Return the [x, y] coordinate for the center point of the cell that contains the specified text.  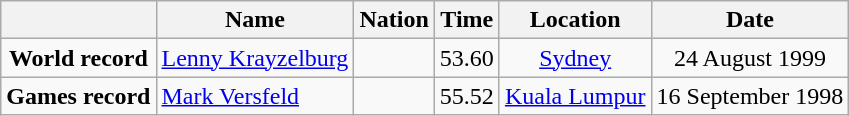
Nation [394, 20]
Games record [78, 96]
16 September 1998 [750, 96]
55.52 [466, 96]
Sydney [575, 58]
Time [466, 20]
Location [575, 20]
53.60 [466, 58]
Date [750, 20]
Kuala Lumpur [575, 96]
24 August 1999 [750, 58]
Lenny Krayzelburg [255, 58]
Name [255, 20]
World record [78, 58]
Mark Versfeld [255, 96]
